Find where the given text appears and provide that cell's center as [x, y] coordinate. 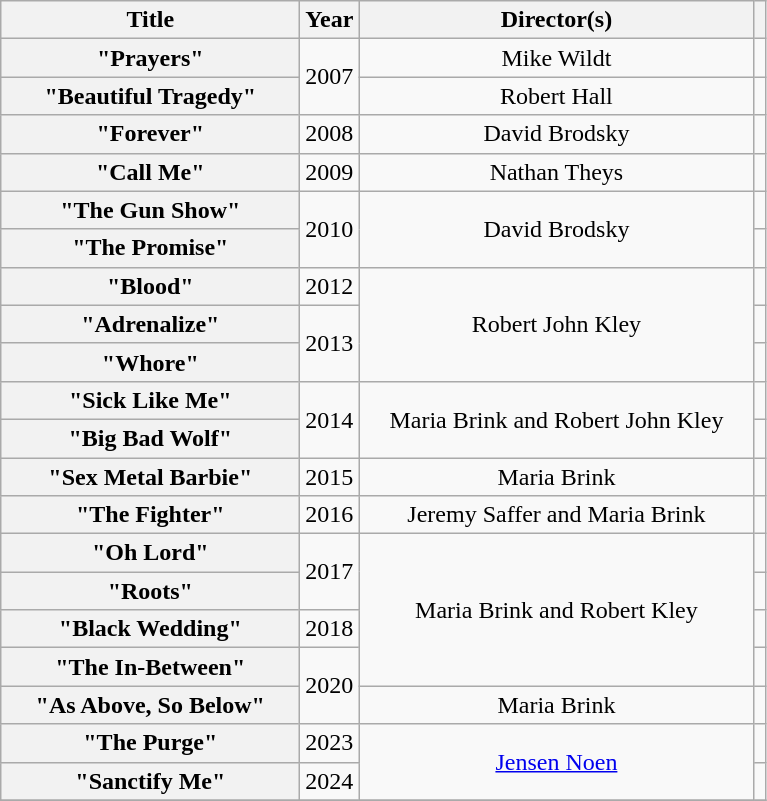
Maria Brink and Robert Kley [556, 610]
"Forever" [150, 134]
Year [330, 20]
2023 [330, 743]
Jeremy Saffer and Maria Brink [556, 515]
2015 [330, 477]
"Sanctify Me" [150, 781]
2016 [330, 515]
"Big Bad Wolf" [150, 438]
2013 [330, 343]
Mike Wildt [556, 58]
"Sick Like Me" [150, 400]
Director(s) [556, 20]
"Oh Lord" [150, 553]
"Roots" [150, 591]
2014 [330, 419]
"The Fighter" [150, 515]
"Adrenalize" [150, 324]
"The Gun Show" [150, 210]
2012 [330, 286]
Robert Hall [556, 96]
Jensen Noen [556, 762]
Title [150, 20]
2010 [330, 229]
2009 [330, 172]
2008 [330, 134]
2020 [330, 686]
"As Above, So Below" [150, 705]
"Black Wedding" [150, 629]
2017 [330, 572]
"Sex Metal Barbie" [150, 477]
"Blood" [150, 286]
"Prayers" [150, 58]
"The Purge" [150, 743]
"Call Me" [150, 172]
"The In-Between" [150, 667]
"The Promise" [150, 248]
2007 [330, 77]
Robert John Kley [556, 324]
"Whore" [150, 362]
Nathan Theys [556, 172]
Maria Brink and Robert John Kley [556, 419]
"Beautiful Tragedy" [150, 96]
2018 [330, 629]
2024 [330, 781]
